Detect which cell encompasses the target text, then output its (X, Y) center coordinate. 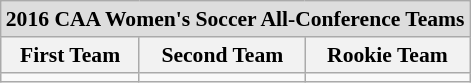
2016 CAA Women's Soccer All-Conference Teams (236, 19)
Rookie Team (387, 55)
First Team (70, 55)
Second Team (222, 55)
